From the cell containing the given text, extract its center point as [x, y] coordinate. 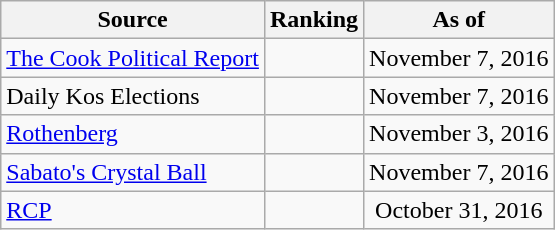
Rothenberg [133, 134]
Sabato's Crystal Ball [133, 172]
Daily Kos Elections [133, 96]
The Cook Political Report [133, 58]
October 31, 2016 [459, 210]
November 3, 2016 [459, 134]
Source [133, 20]
RCP [133, 210]
As of [459, 20]
Ranking [314, 20]
